Capture the cell that displays the provided text and extract its (x, y) central coordinate. 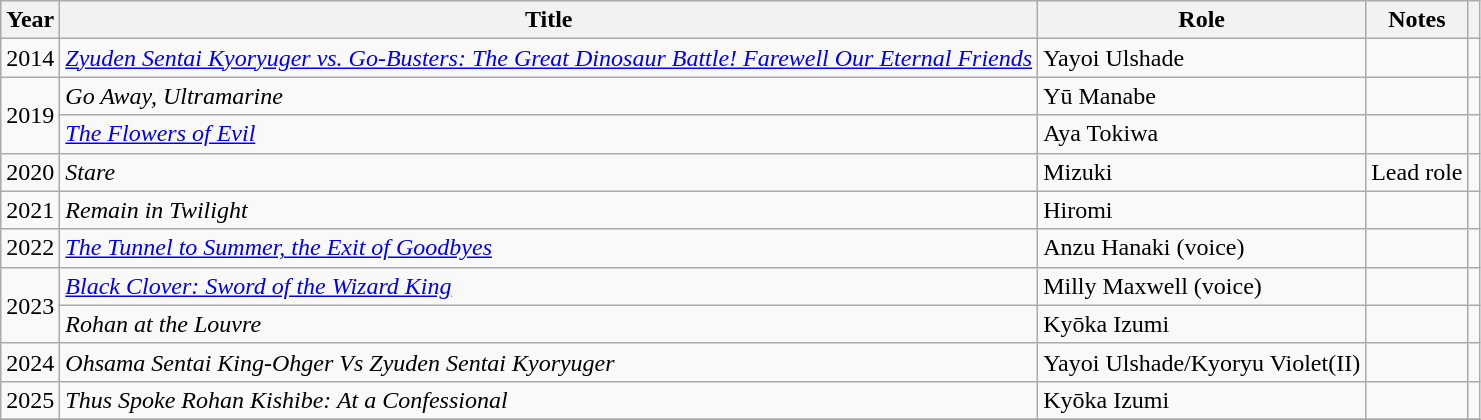
Ohsama Sentai King-Ohger Vs Zyuden Sentai Kyoryuger (549, 362)
The Tunnel to Summer, the Exit of Goodbyes (549, 248)
2021 (30, 210)
Go Away, Ultramarine (549, 96)
Title (549, 20)
2014 (30, 58)
Black Clover: Sword of the Wizard King (549, 286)
Notes (1417, 20)
Lead role (1417, 172)
Aya Tokiwa (1202, 134)
Rohan at the Louvre (549, 324)
Yayoi Ulshade/Kyoryu Violet(II) (1202, 362)
Mizuki (1202, 172)
2024 (30, 362)
Thus Spoke Rohan Kishibe: At a Confessional (549, 400)
Anzu Hanaki (voice) (1202, 248)
Hiromi (1202, 210)
Stare (549, 172)
Milly Maxwell (voice) (1202, 286)
Zyuden Sentai Kyoryuger vs. Go-Busters: The Great Dinosaur Battle! Farewell Our Eternal Friends (549, 58)
2020 (30, 172)
2022 (30, 248)
2019 (30, 115)
Yayoi Ulshade (1202, 58)
2025 (30, 400)
2023 (30, 305)
Role (1202, 20)
The Flowers of Evil (549, 134)
Year (30, 20)
Yū Manabe (1202, 96)
Remain in Twilight (549, 210)
